Return the [x, y] coordinate for the center point of the cell that contains the specified text.  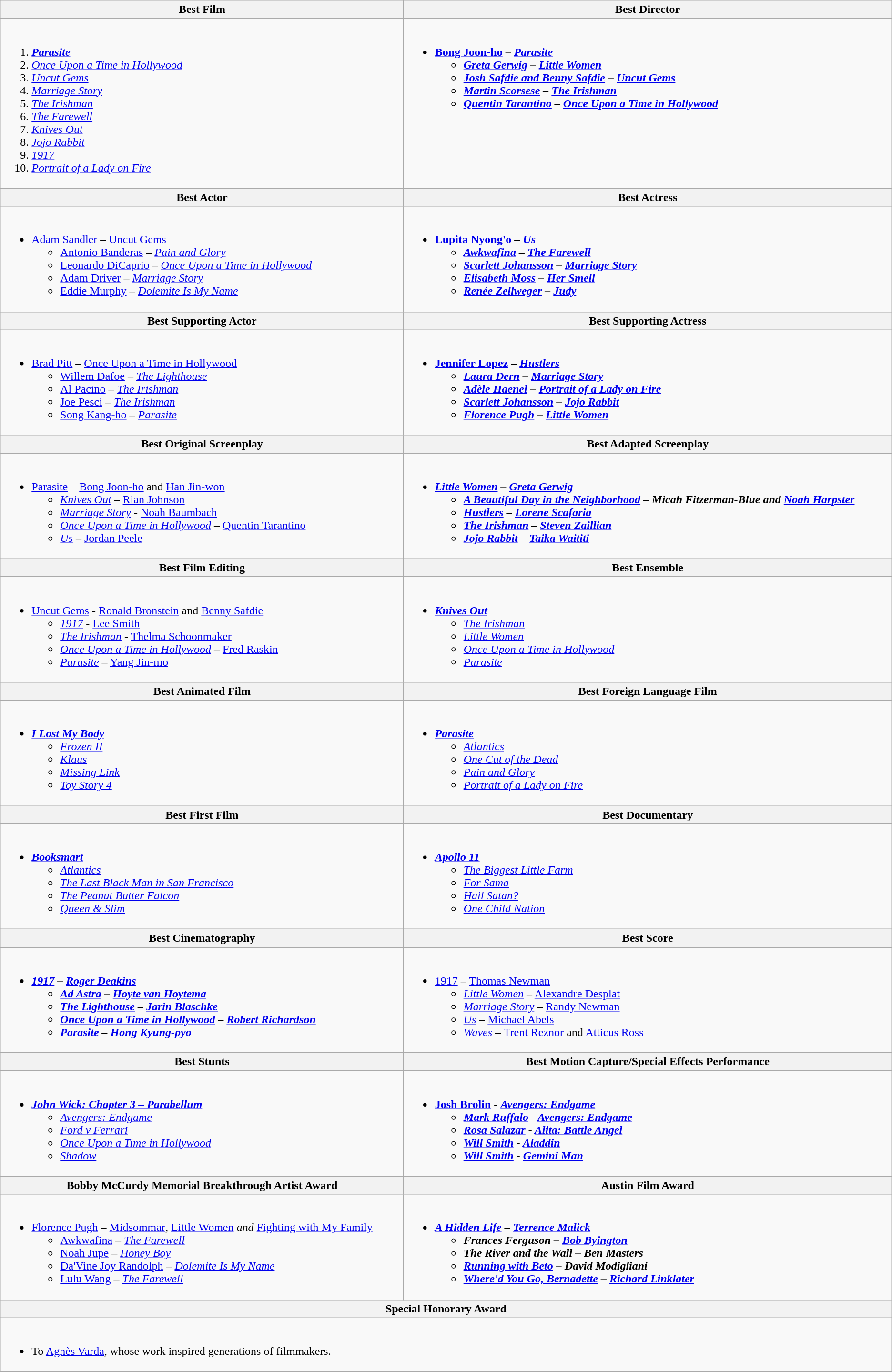
BooksmartAtlanticsThe Last Black Man in San FranciscoThe Peanut Butter FalconQueen & Slim [202, 877]
Best Director [648, 10]
Best Score [648, 938]
To Agnès Varda, whose work inspired generations of filmmakers. [446, 1345]
Best Supporting Actor [202, 321]
Best Actress [648, 197]
Best Film [202, 10]
Special Honorary Award [446, 1309]
Bobby McCurdy Memorial Breakthrough Artist Award [202, 1185]
Best Motion Capture/Special Effects Performance [648, 1062]
Best Animated Film [202, 691]
Apollo 11The Biggest Little FarmFor SamaHail Satan?One Child Nation [648, 877]
I Lost My BodyFrozen IIKlausMissing LinkToy Story 4 [202, 753]
Best Supporting Actress [648, 321]
Josh Brolin - Avengers: EndgameMark Ruffalo - Avengers: EndgameRosa Salazar - Alita: Battle AngelWill Smith - AladdinWill Smith - Gemini Man [648, 1124]
Austin Film Award [648, 1185]
Best Original Screenplay [202, 444]
Best Foreign Language Film [648, 691]
Best Adapted Screenplay [648, 444]
ParasiteAtlanticsOne Cut of the DeadPain and GloryPortrait of a Lady on Fire [648, 753]
John Wick: Chapter 3 – ParabellumAvengers: EndgameFord v FerrariOnce Upon a Time in HollywoodShadow [202, 1124]
Lupita Nyong'o – UsAwkwafina – The FarewellScarlett Johansson – Marriage StoryElisabeth Moss – Her SmellRenée Zellweger – Judy [648, 259]
Best First Film [202, 814]
Best Cinematography [202, 938]
ParasiteOnce Upon a Time in HollywoodUncut GemsMarriage StoryThe IrishmanThe FarewellKnives OutJojo Rabbit1917Portrait of a Lady on Fire [202, 103]
1917 – Thomas NewmanLittle Women – Alexandre DesplatMarriage Story – Randy NewmanUs – Michael AbelsWaves – Trent Reznor and Atticus Ross [648, 1000]
Best Ensemble [648, 568]
Knives OutThe IrishmanLittle WomenOnce Upon a Time in HollywoodParasite [648, 629]
Best Film Editing [202, 568]
Brad Pitt – Once Upon a Time in HollywoodWillem Dafoe – The LighthouseAl Pacino – The IrishmanJoe Pesci – The IrishmanSong Kang-ho – Parasite [202, 382]
Best Stunts [202, 1062]
Best Documentary [648, 814]
Best Actor [202, 197]
